Search for the cell housing the specified text and yield its (x, y) center coordinate. 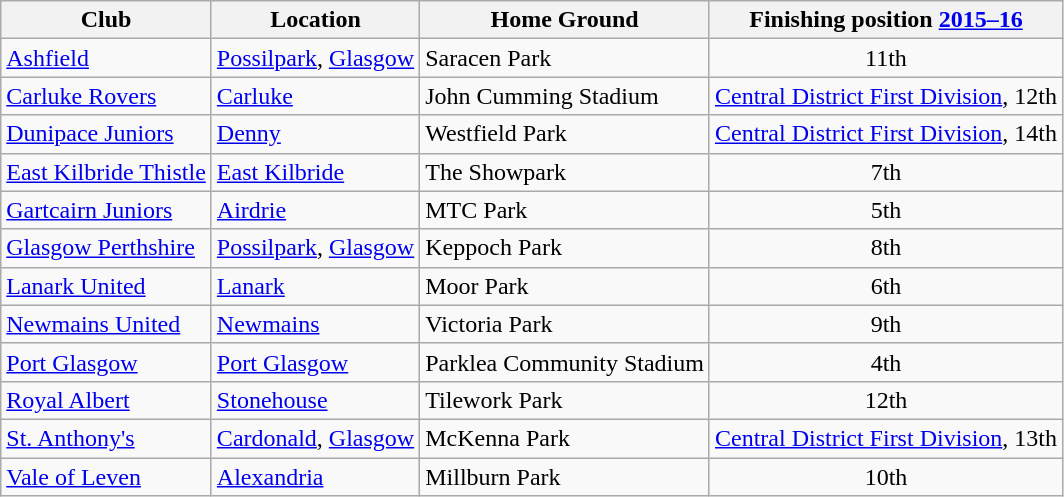
Tilework Park (565, 400)
Central District First Division, 13th (886, 438)
Ashfield (106, 58)
11th (886, 58)
Central District First Division, 14th (886, 134)
4th (886, 362)
John Cumming Stadium (565, 96)
East Kilbride Thistle (106, 172)
8th (886, 248)
Westfield Park (565, 134)
Central District First Division, 12th (886, 96)
Location (315, 20)
McKenna Park (565, 438)
12th (886, 400)
Dunipace Juniors (106, 134)
10th (886, 477)
Parklea Community Stadium (565, 362)
Finishing position 2015–16 (886, 20)
Newmains (315, 324)
Home Ground (565, 20)
7th (886, 172)
Carluke Rovers (106, 96)
Glasgow Perthshire (106, 248)
Denny (315, 134)
Club (106, 20)
5th (886, 210)
East Kilbride (315, 172)
Cardonald, Glasgow (315, 438)
The Showpark (565, 172)
Royal Albert (106, 400)
Lanark United (106, 286)
Saracen Park (565, 58)
Keppoch Park (565, 248)
Vale of Leven (106, 477)
Carluke (315, 96)
St. Anthony's (106, 438)
Stonehouse (315, 400)
Alexandria (315, 477)
Airdrie (315, 210)
9th (886, 324)
Gartcairn Juniors (106, 210)
Moor Park (565, 286)
Victoria Park (565, 324)
Lanark (315, 286)
6th (886, 286)
Newmains United (106, 324)
Millburn Park (565, 477)
MTC Park (565, 210)
